Detect which cell encompasses the target text, then output its [x, y] center coordinate. 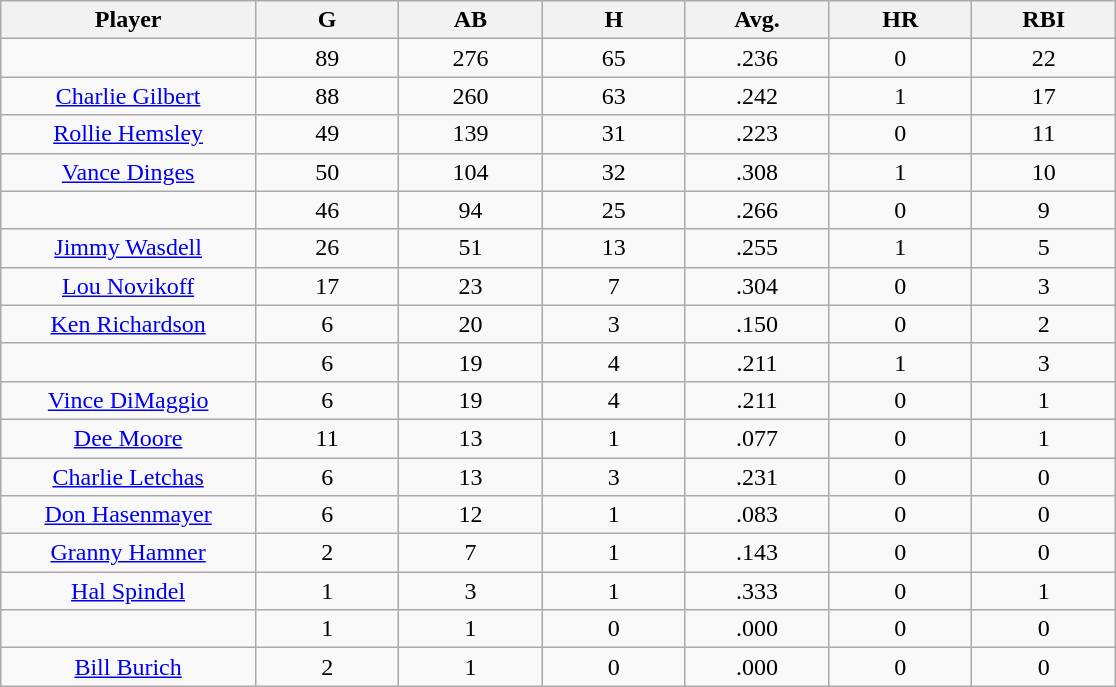
.077 [756, 438]
.223 [756, 134]
HR [900, 20]
.083 [756, 515]
Jimmy Wasdell [128, 248]
Rollie Hemsley [128, 134]
RBI [1044, 20]
.150 [756, 324]
Charlie Gilbert [128, 96]
Vance Dinges [128, 172]
Granny Hamner [128, 553]
.308 [756, 172]
Dee Moore [128, 438]
22 [1044, 58]
Hal Spindel [128, 591]
50 [326, 172]
25 [614, 210]
276 [470, 58]
51 [470, 248]
32 [614, 172]
63 [614, 96]
89 [326, 58]
65 [614, 58]
260 [470, 96]
G [326, 20]
.143 [756, 553]
.266 [756, 210]
10 [1044, 172]
AB [470, 20]
5 [1044, 248]
104 [470, 172]
31 [614, 134]
.231 [756, 477]
.242 [756, 96]
Charlie Letchas [128, 477]
49 [326, 134]
26 [326, 248]
Avg. [756, 20]
H [614, 20]
9 [1044, 210]
46 [326, 210]
139 [470, 134]
.255 [756, 248]
.333 [756, 591]
20 [470, 324]
88 [326, 96]
Don Hasenmayer [128, 515]
Bill Burich [128, 667]
.304 [756, 286]
Lou Novikoff [128, 286]
Player [128, 20]
94 [470, 210]
Ken Richardson [128, 324]
Vince DiMaggio [128, 400]
12 [470, 515]
23 [470, 286]
.236 [756, 58]
